Return [x, y] of the center of cell containing provided text 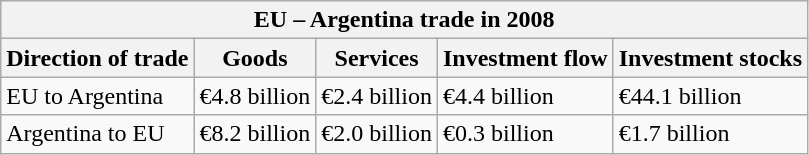
Goods [255, 58]
€1.7 billion [710, 134]
€4.8 billion [255, 96]
Investment stocks [710, 58]
Argentina to EU [98, 134]
€0.3 billion [525, 134]
EU to Argentina [98, 96]
€2.0 billion [377, 134]
€44.1 billion [710, 96]
EU – Argentina trade in 2008 [404, 20]
€8.2 billion [255, 134]
€2.4 billion [377, 96]
€4.4 billion [525, 96]
Direction of trade [98, 58]
Investment flow [525, 58]
Services [377, 58]
